Find where the given text appears and provide that cell's center as [X, Y] coordinate. 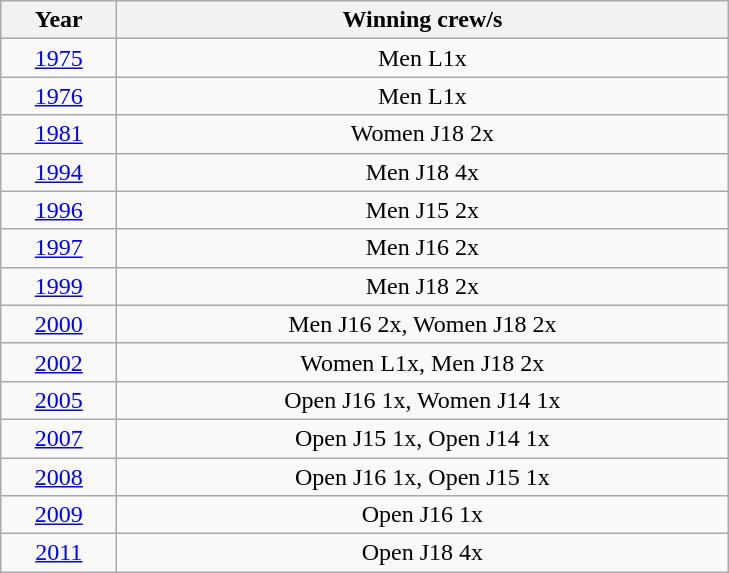
Open J18 4x [422, 553]
Women L1x, Men J18 2x [422, 362]
1994 [59, 172]
Year [59, 20]
Men J15 2x [422, 210]
Winning crew/s [422, 20]
1996 [59, 210]
2007 [59, 438]
2002 [59, 362]
Open J16 1x, Open J15 1x [422, 477]
Men J18 4x [422, 172]
Women J18 2x [422, 134]
2000 [59, 324]
Men J16 2x, Women J18 2x [422, 324]
1975 [59, 58]
2008 [59, 477]
Open J15 1x, Open J14 1x [422, 438]
Men J18 2x [422, 286]
2009 [59, 515]
Open J16 1x, Women J14 1x [422, 400]
1976 [59, 96]
1999 [59, 286]
2011 [59, 553]
1981 [59, 134]
2005 [59, 400]
Open J16 1x [422, 515]
1997 [59, 248]
Men J16 2x [422, 248]
